Extract the (x, y) coordinate from the center of the cell holding the provided text.  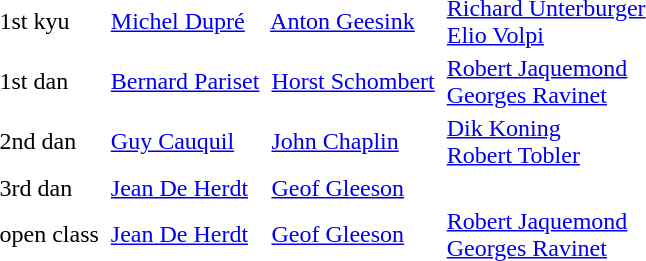
Geof Gleeson (350, 188)
Bernard Pariset (182, 82)
Jean De Herdt (182, 188)
John Chaplin (350, 142)
Horst Schombert (350, 82)
Guy Cauquil (182, 142)
